Locate the cell with the specified text and output its [x, y] center coordinate. 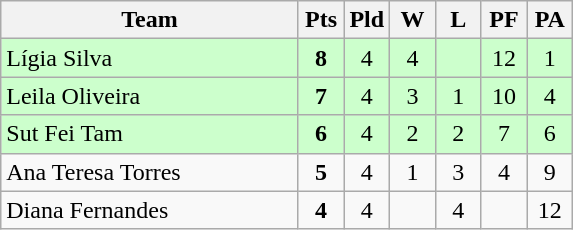
Lígia Silva [150, 58]
9 [550, 172]
8 [321, 58]
5 [321, 172]
PA [550, 20]
Ana Teresa Torres [150, 172]
W [413, 20]
Leila Oliveira [150, 96]
L [458, 20]
Diana Fernandes [150, 210]
Sut Fei Tam [150, 134]
Pts [321, 20]
Team [150, 20]
PF [504, 20]
Pld [367, 20]
10 [504, 96]
